Find where the given text appears and provide that cell's center as [X, Y] coordinate. 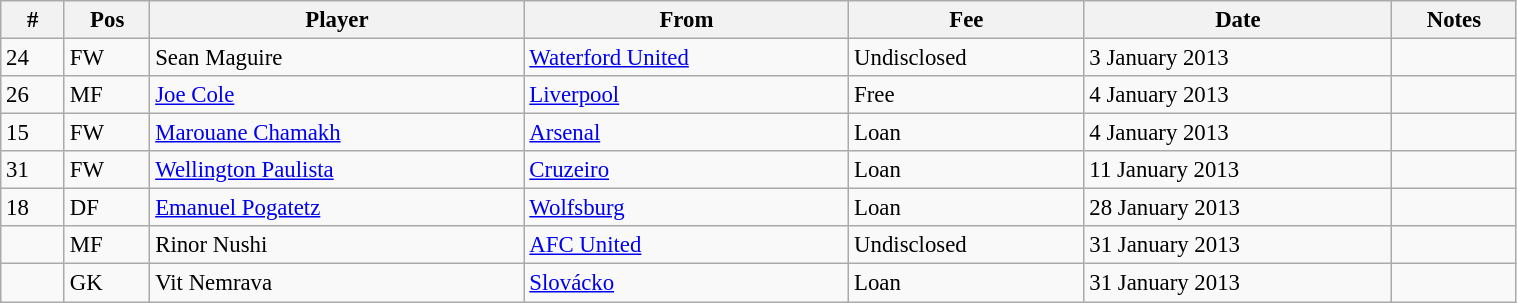
# [33, 20]
DF [106, 208]
31 [33, 170]
Free [966, 95]
26 [33, 95]
Waterford United [686, 58]
Rinor Nushi [337, 245]
Slovácko [686, 283]
Date [1238, 20]
28 January 2013 [1238, 208]
AFC United [686, 245]
GK [106, 283]
Notes [1454, 20]
Emanuel Pogatetz [337, 208]
Sean Maguire [337, 58]
Pos [106, 20]
Marouane Chamakh [337, 133]
Wolfsburg [686, 208]
Cruzeiro [686, 170]
24 [33, 58]
Vit Nemrava [337, 283]
11 January 2013 [1238, 170]
18 [33, 208]
Player [337, 20]
15 [33, 133]
Wellington Paulista [337, 170]
3 January 2013 [1238, 58]
From [686, 20]
Joe Cole [337, 95]
Fee [966, 20]
Liverpool [686, 95]
Arsenal [686, 133]
